Capture the cell that displays the provided text and extract its (x, y) central coordinate. 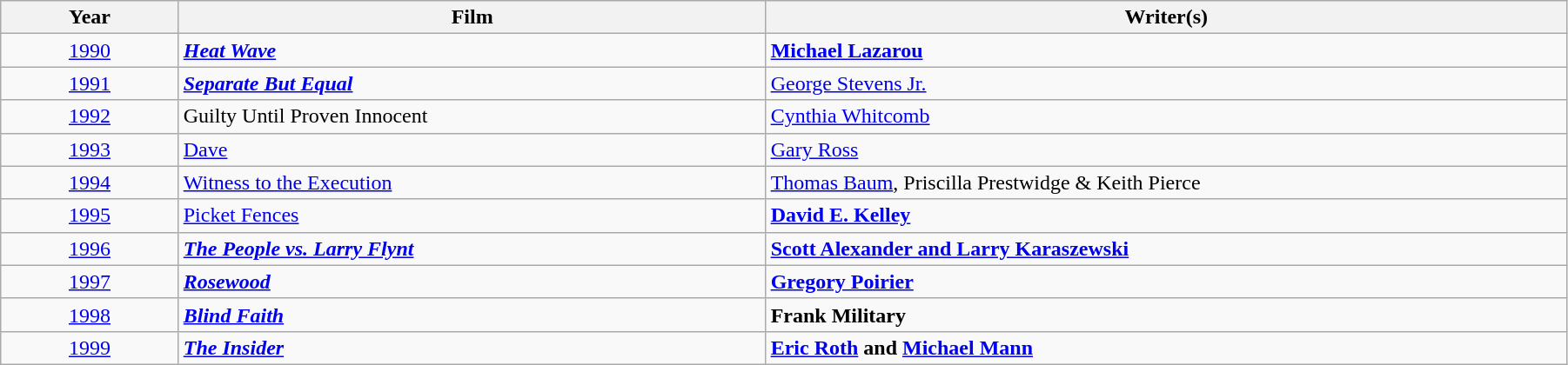
1999 (90, 348)
1994 (90, 182)
Heat Wave (472, 50)
1992 (90, 116)
Picket Fences (472, 216)
Eric Roth and Michael Mann (1166, 348)
1997 (90, 282)
1998 (90, 315)
Thomas Baum, Priscilla Prestwidge & Keith Pierce (1166, 182)
Writer(s) (1166, 17)
Scott Alexander and Larry Karaszewski (1166, 249)
Separate But Equal (472, 83)
Blind Faith (472, 315)
Cynthia Whitcomb (1166, 116)
Gary Ross (1166, 149)
George Stevens Jr. (1166, 83)
Dave (472, 149)
David E. Kelley (1166, 216)
Gregory Poirier (1166, 282)
The People vs. Larry Flynt (472, 249)
Film (472, 17)
Guilty Until Proven Innocent (472, 116)
1995 (90, 216)
1996 (90, 249)
1990 (90, 50)
1991 (90, 83)
Michael Lazarou (1166, 50)
Witness to the Execution (472, 182)
Rosewood (472, 282)
Year (90, 17)
Frank Military (1166, 315)
The Insider (472, 348)
1993 (90, 149)
